Find where the given text appears and provide that cell's center as (x, y) coordinate. 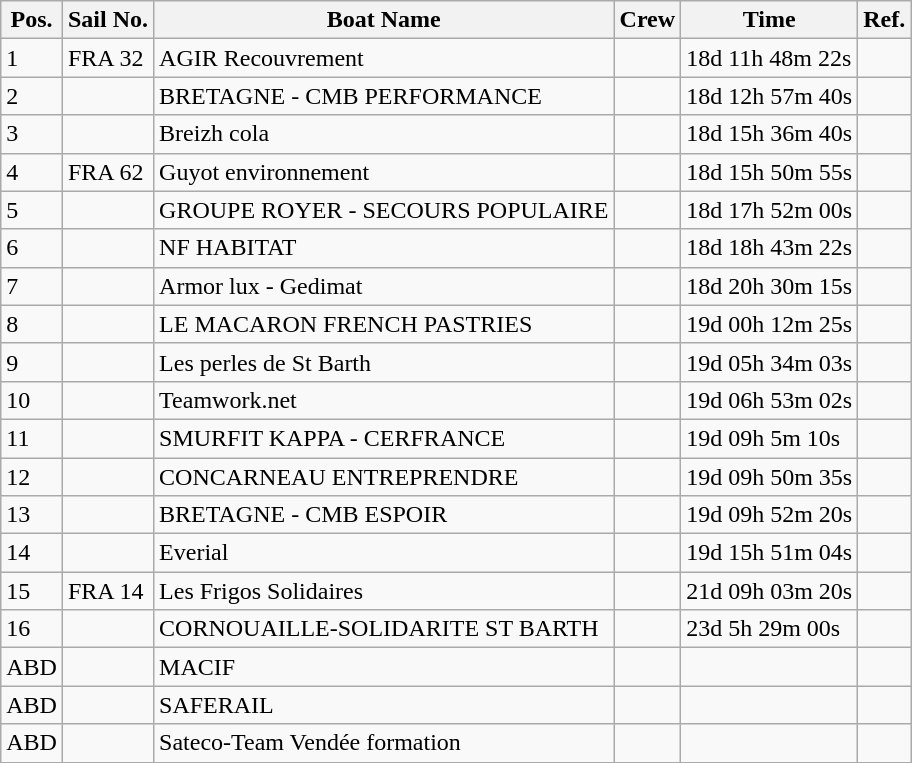
18d 12h 57m 40s (770, 96)
LE MACARON FRENCH PASTRIES (384, 324)
23d 5h 29m 00s (770, 629)
15 (32, 591)
12 (32, 477)
19d 09h 50m 35s (770, 477)
AGIR Recouvrement (384, 58)
18d 15h 36m 40s (770, 134)
Teamwork.net (384, 400)
SMURFIT KAPPA - CERFRANCE (384, 438)
18d 20h 30m 15s (770, 286)
Guyot environnement (384, 172)
19d 05h 34m 03s (770, 362)
Ref. (884, 20)
Everial (384, 553)
SAFERAIL (384, 705)
13 (32, 515)
6 (32, 248)
Sail No. (108, 20)
21d 09h 03m 20s (770, 591)
FRA 62 (108, 172)
19d 06h 53m 02s (770, 400)
BRETAGNE - CMB PERFORMANCE (384, 96)
FRA 32 (108, 58)
Breizh cola (384, 134)
CONCARNEAU ENTREPRENDRE (384, 477)
3 (32, 134)
FRA 14 (108, 591)
BRETAGNE - CMB ESPOIR (384, 515)
7 (32, 286)
Pos. (32, 20)
18d 11h 48m 22s (770, 58)
19d 09h 52m 20s (770, 515)
5 (32, 210)
19d 09h 5m 10s (770, 438)
MACIF (384, 667)
10 (32, 400)
11 (32, 438)
Sateco-Team Vendée formation (384, 743)
Crew (648, 20)
Time (770, 20)
Armor lux - Gedimat (384, 286)
GROUPE ROYER - SECOURS POPULAIRE (384, 210)
18d 15h 50m 55s (770, 172)
16 (32, 629)
18d 17h 52m 00s (770, 210)
19d 15h 51m 04s (770, 553)
CORNOUAILLE-SOLIDARITE ST BARTH (384, 629)
4 (32, 172)
Les perles de St Barth (384, 362)
2 (32, 96)
14 (32, 553)
19d 00h 12m 25s (770, 324)
Boat Name (384, 20)
8 (32, 324)
18d 18h 43m 22s (770, 248)
1 (32, 58)
Les Frigos Solidaires (384, 591)
9 (32, 362)
NF HABITAT (384, 248)
